Locate the cell with the specified text and output its (x, y) center coordinate. 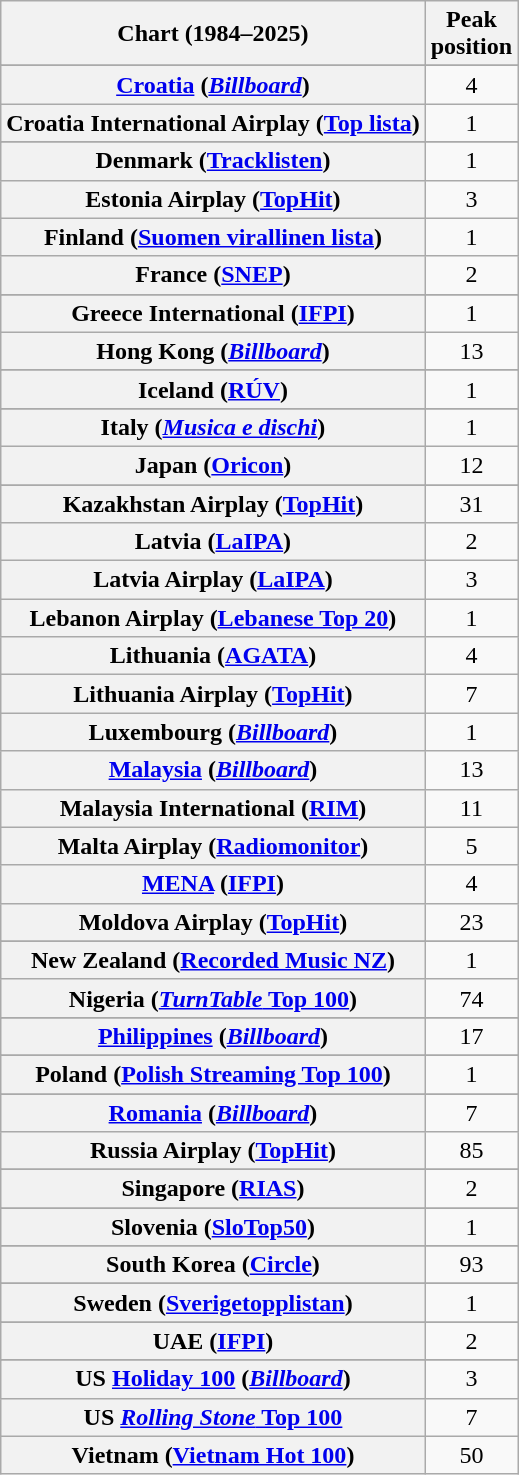
Croatia (Billboard) (213, 85)
Sweden (Sverigetopplistan) (213, 1303)
South Korea (Circle) (213, 1265)
Nigeria (TurnTable Top 100) (213, 998)
Denmark (Tracklisten) (213, 161)
Romania (Billboard) (213, 1113)
Malaysia (Billboard) (213, 770)
Slovenia (SloTop50) (213, 1227)
Peakposition (471, 34)
Greece International (IFPI) (213, 313)
MENA (IFPI) (213, 884)
Singapore (RIAS) (213, 1189)
Malaysia International (RIM) (213, 808)
US Holiday 100 (Billboard) (213, 1379)
Vietnam (Vietnam Hot 100) (213, 1455)
23 (471, 922)
US Rolling Stone Top 100 (213, 1417)
Luxembourg (Billboard) (213, 732)
Latvia Airplay (LaIPA) (213, 580)
93 (471, 1265)
Lithuania (AGATA) (213, 656)
Poland (Polish Streaming Top 100) (213, 1074)
31 (471, 503)
Estonia Airplay (TopHit) (213, 199)
Philippines (Billboard) (213, 1036)
Italy (Musica e dischi) (213, 427)
Malta Airplay (Radiomonitor) (213, 846)
5 (471, 846)
Russia Airplay (TopHit) (213, 1151)
Latvia (LaIPA) (213, 542)
Japan (Oricon) (213, 465)
Kazakhstan Airplay (TopHit) (213, 503)
17 (471, 1036)
Chart (1984–2025) (213, 34)
Hong Kong (Billboard) (213, 351)
UAE (IFPI) (213, 1341)
France (SNEP) (213, 275)
Lebanon Airplay (Lebanese Top 20) (213, 618)
11 (471, 808)
Lithuania Airplay (TopHit) (213, 694)
Finland (Suomen virallinen lista) (213, 237)
New Zealand (Recorded Music NZ) (213, 960)
Moldova Airplay (TopHit) (213, 922)
85 (471, 1151)
12 (471, 465)
Iceland (RÚV) (213, 389)
Croatia International Airplay (Top lista) (213, 123)
74 (471, 998)
50 (471, 1455)
